Identify which cell holds the provided text, then report its (x, y) central coordinate. 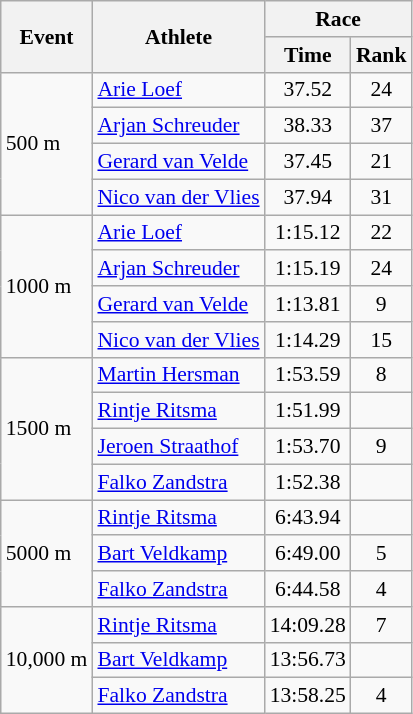
14:09.28 (308, 625)
Time (308, 55)
1:13.81 (308, 304)
38.33 (308, 126)
1:53.59 (308, 375)
37.94 (308, 197)
37.52 (308, 90)
6:43.94 (308, 518)
37.45 (308, 162)
Event (47, 36)
13:58.25 (308, 696)
5000 m (47, 554)
5 (382, 554)
37 (382, 126)
1:15.19 (308, 269)
1000 m (47, 286)
21 (382, 162)
1:51.99 (308, 411)
1:15.12 (308, 233)
1:14.29 (308, 340)
1:52.38 (308, 482)
1:53.70 (308, 447)
15 (382, 340)
31 (382, 197)
Martin Hersman (178, 375)
Race (338, 19)
22 (382, 233)
13:56.73 (308, 660)
500 m (47, 143)
6:49.00 (308, 554)
8 (382, 375)
Athlete (178, 36)
6:44.58 (308, 589)
1500 m (47, 428)
Rank (382, 55)
Jeroen Straathof (178, 447)
7 (382, 625)
10,000 m (47, 660)
